Return [x, y] of the center of cell containing provided text 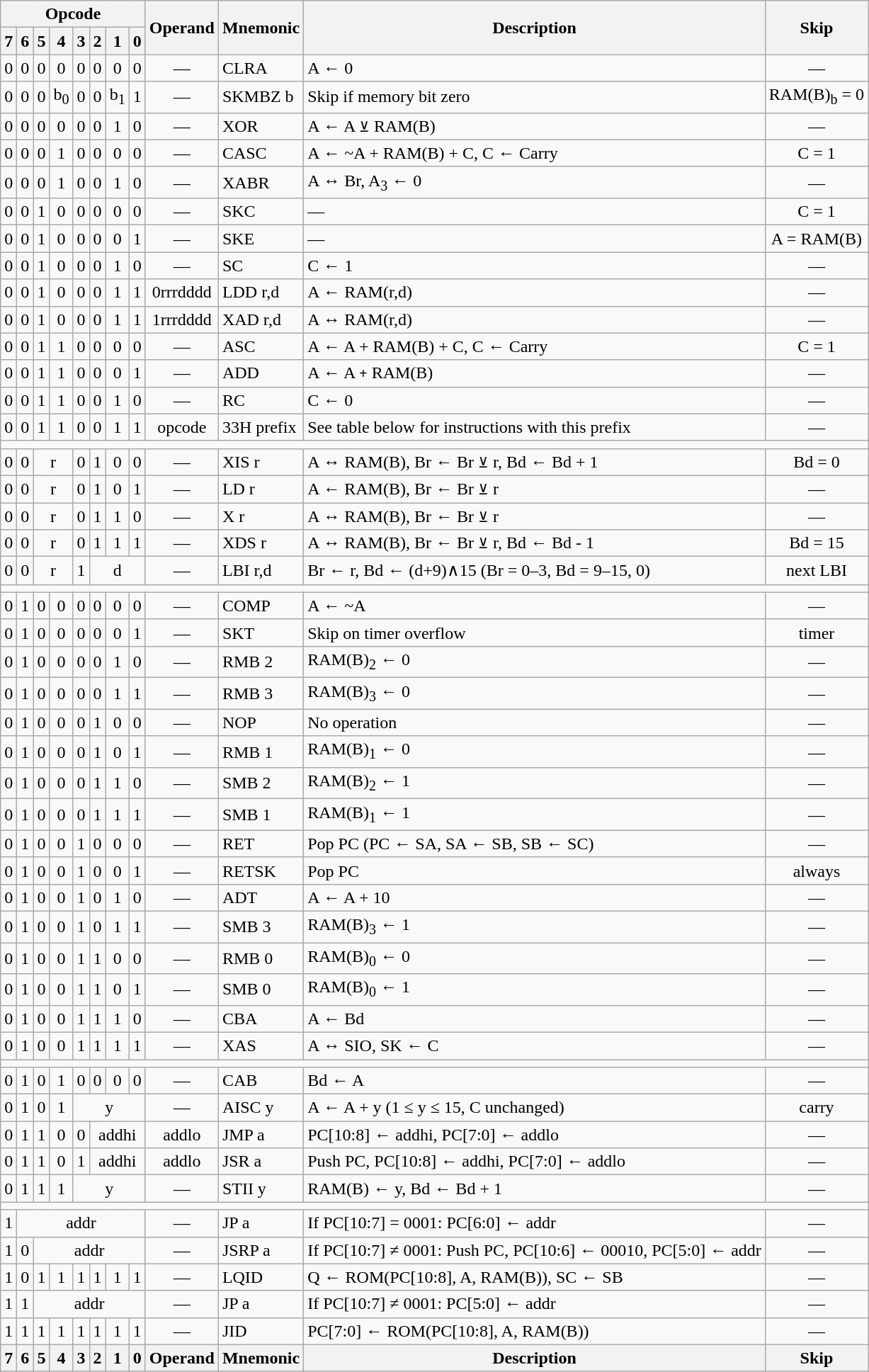
RMB 1 [261, 752]
LD r [261, 489]
Bd = 15 [816, 543]
If PC[10:7] = 0001: PC[6:0] ← addr [535, 1223]
RAM(B)3 ← 0 [535, 693]
A ← A + RAM(B) + C, C ← Carry [535, 346]
AISC y [261, 1108]
CASC [261, 153]
always [816, 871]
RAM(B)3 ← 1 [535, 926]
A ← 0 [535, 68]
JSRP a [261, 1250]
0rrrdddd [181, 293]
ADD [261, 373]
RC [261, 400]
SC [261, 266]
COMP [261, 606]
A = RAM(B) [816, 239]
NOP [261, 722]
A ↔ SIO, SK ← C [535, 1045]
SMB 1 [261, 815]
SKMBZ b [261, 97]
LQID [261, 1277]
JSR a [261, 1162]
A ↔ RAM(B), Br ← Br ⊻ r, Bd ← Bd - 1 [535, 543]
CBA [261, 1019]
Q ← ROM(PC[10:8], A, RAM(B)), SC ← SB [535, 1277]
A ← A + RAM(B) [535, 373]
RAM(B)2 ← 1 [535, 783]
A ← RAM(r,d) [535, 293]
RMB 0 [261, 958]
A ↔ RAM(B), Br ← Br ⊻ r [535, 516]
JMP a [261, 1135]
If PC[10:7] ≠ 0001: PC[5:0] ← addr [535, 1304]
RAM(B)1 ← 0 [535, 752]
A ← RAM(B), Br ← Br ⊻ r [535, 489]
timer [816, 633]
XDS r [261, 543]
1rrrdddd [181, 319]
carry [816, 1108]
Pop PC [535, 871]
33H prefix [261, 427]
ADT [261, 897]
Pop PC (PC ← SA, SA ← SB, SB ← SC) [535, 844]
CAB [261, 1081]
SMB 3 [261, 926]
A ← ~A [535, 606]
See table below for instructions with this prefix [535, 427]
opcode [181, 427]
XAS [261, 1045]
SMB 2 [261, 783]
b1 [118, 97]
RAM(B)b = 0 [816, 97]
Push PC, PC[10:8] ← addhi, PC[7:0] ← addlo [535, 1162]
Bd = 0 [816, 462]
d [118, 571]
A ↔ RAM(B), Br ← Br ⊻ r, Bd ← Bd + 1 [535, 462]
RAM(B)0 ← 0 [535, 958]
Bd ← A [535, 1081]
A ← A ⊻ RAM(B) [535, 126]
A ↔ Br, A3 ← 0 [535, 182]
RET [261, 844]
SKC [261, 212]
PC[10:8] ← addhi, PC[7:0] ← addlo [535, 1135]
RMB 2 [261, 662]
Opcode [74, 14]
RAM(B)1 ← 1 [535, 815]
LBI r,d [261, 571]
A ← A + y (1 ≤ y ≤ 15, C unchanged) [535, 1108]
Br ← r, Bd ← (d+9)∧15 (Br = 0–3, Bd = 9–15, 0) [535, 571]
SMB 0 [261, 990]
XABR [261, 182]
PC[7:0] ← ROM(PC[10:8], A, RAM(B)) [535, 1331]
No operation [535, 722]
XOR [261, 126]
XAD r,d [261, 319]
STII y [261, 1189]
C ← 1 [535, 266]
Skip on timer overflow [535, 633]
SKE [261, 239]
CLRA [261, 68]
ASC [261, 346]
RAM(B)0 ← 1 [535, 990]
A ← Bd [535, 1019]
RMB 3 [261, 693]
Skip if memory bit zero [535, 97]
LDD r,d [261, 293]
RETSK [261, 871]
A ← ~A + RAM(B) + C, C ← Carry [535, 153]
A ↔ RAM(r,d) [535, 319]
RAM(B)2 ← 0 [535, 662]
SKT [261, 633]
b0 [61, 97]
If PC[10:7] ≠ 0001: Push PC, PC[10:6] ← 00010, PC[5:0] ← addr [535, 1250]
C ← 0 [535, 400]
next LBI [816, 571]
A ← A + 10 [535, 897]
RAM(B) ← y, Bd ← Bd + 1 [535, 1189]
JID [261, 1331]
XIS r [261, 462]
X r [261, 516]
